From the cell containing the given text, extract its center point as (X, Y) coordinate. 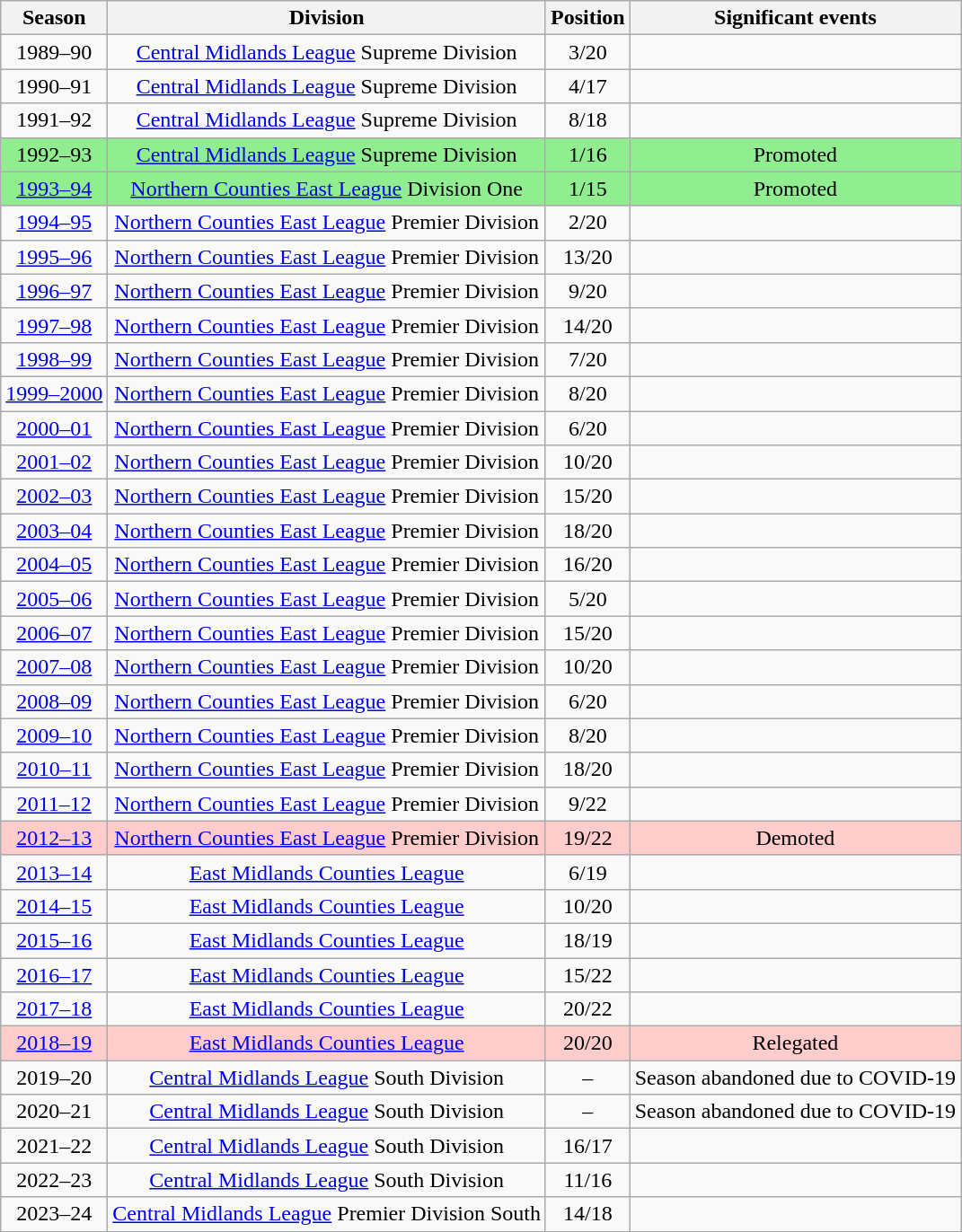
8/18 (587, 120)
2021–22 (54, 1146)
1998–99 (54, 359)
2010–11 (54, 770)
11/16 (587, 1180)
19/22 (587, 838)
2014–15 (54, 906)
2012–13 (54, 838)
18/19 (587, 940)
2005–06 (54, 599)
2016–17 (54, 974)
1/15 (587, 189)
5/20 (587, 599)
7/20 (587, 359)
Position (587, 18)
2000–01 (54, 428)
2001–02 (54, 462)
1997–98 (54, 325)
2022–23 (54, 1180)
Central Midlands League Premier Division South (327, 1214)
6/19 (587, 872)
1993–94 (54, 189)
1989–90 (54, 52)
1995–96 (54, 257)
2004–05 (54, 565)
2003–04 (54, 531)
2008–09 (54, 701)
2011–12 (54, 804)
13/20 (587, 257)
2018–19 (54, 1043)
4/17 (587, 86)
Division (327, 18)
2/20 (587, 223)
2020–21 (54, 1112)
1991–92 (54, 120)
2023–24 (54, 1214)
14/20 (587, 325)
16/20 (587, 565)
2007–08 (54, 667)
1996–97 (54, 291)
14/18 (587, 1214)
Season (54, 18)
2009–10 (54, 735)
20/22 (587, 1009)
2013–14 (54, 872)
20/20 (587, 1043)
2019–20 (54, 1078)
16/17 (587, 1146)
3/20 (587, 52)
Demoted (795, 838)
1999–2000 (54, 393)
2006–07 (54, 633)
15/22 (587, 974)
1992–93 (54, 154)
2002–03 (54, 497)
2015–16 (54, 940)
2017–18 (54, 1009)
Significant events (795, 18)
9/20 (587, 291)
Relegated (795, 1043)
1/16 (587, 154)
1994–95 (54, 223)
1990–91 (54, 86)
Northern Counties East League Division One (327, 189)
9/22 (587, 804)
